Provide the [x, y] coordinate of the cell's center where the given text is located.  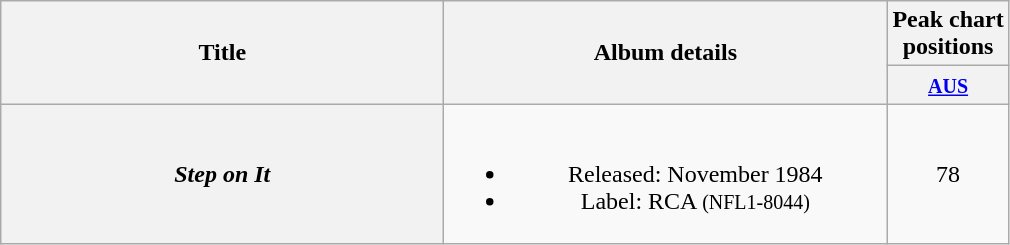
Peak chartpositions [948, 34]
Step on It [222, 174]
78 [948, 174]
AUS [948, 85]
Title [222, 52]
Released: November 1984Label: RCA (NFL1-8044) [666, 174]
Album details [666, 52]
